Find where the given text appears and provide that cell's center as [x, y] coordinate. 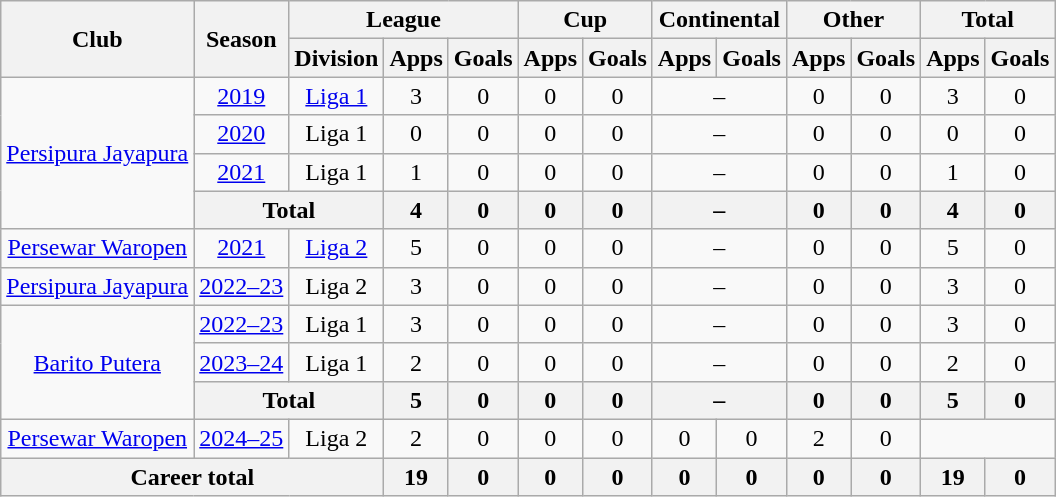
2020 [242, 134]
Cup [585, 20]
League [404, 20]
Season [242, 39]
Club [98, 39]
Other [853, 20]
Continental [719, 20]
Division [336, 58]
Career total [192, 477]
2024–25 [242, 438]
2023–24 [242, 362]
Barito Putera [98, 362]
2019 [242, 96]
